Extract the [x, y] coordinate from the center of the cell holding the provided text.  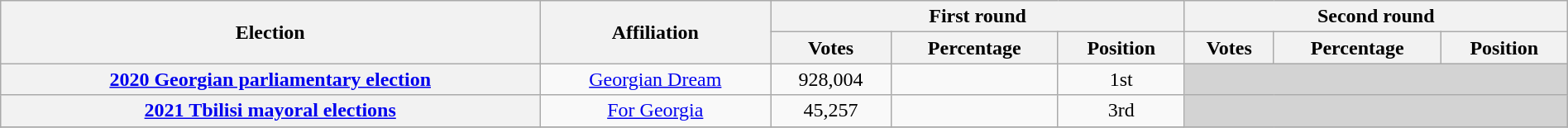
Affiliation [655, 32]
Georgian Dream [655, 79]
2021 Tbilisi mayoral elections [270, 111]
Second round [1376, 17]
Election [270, 32]
3rd [1121, 111]
2020 Georgian parliamentary election [270, 79]
45,257 [830, 111]
928,004 [830, 79]
First round [978, 17]
1st [1121, 79]
For Georgia [655, 111]
